Return [x, y] of the center of cell containing provided text 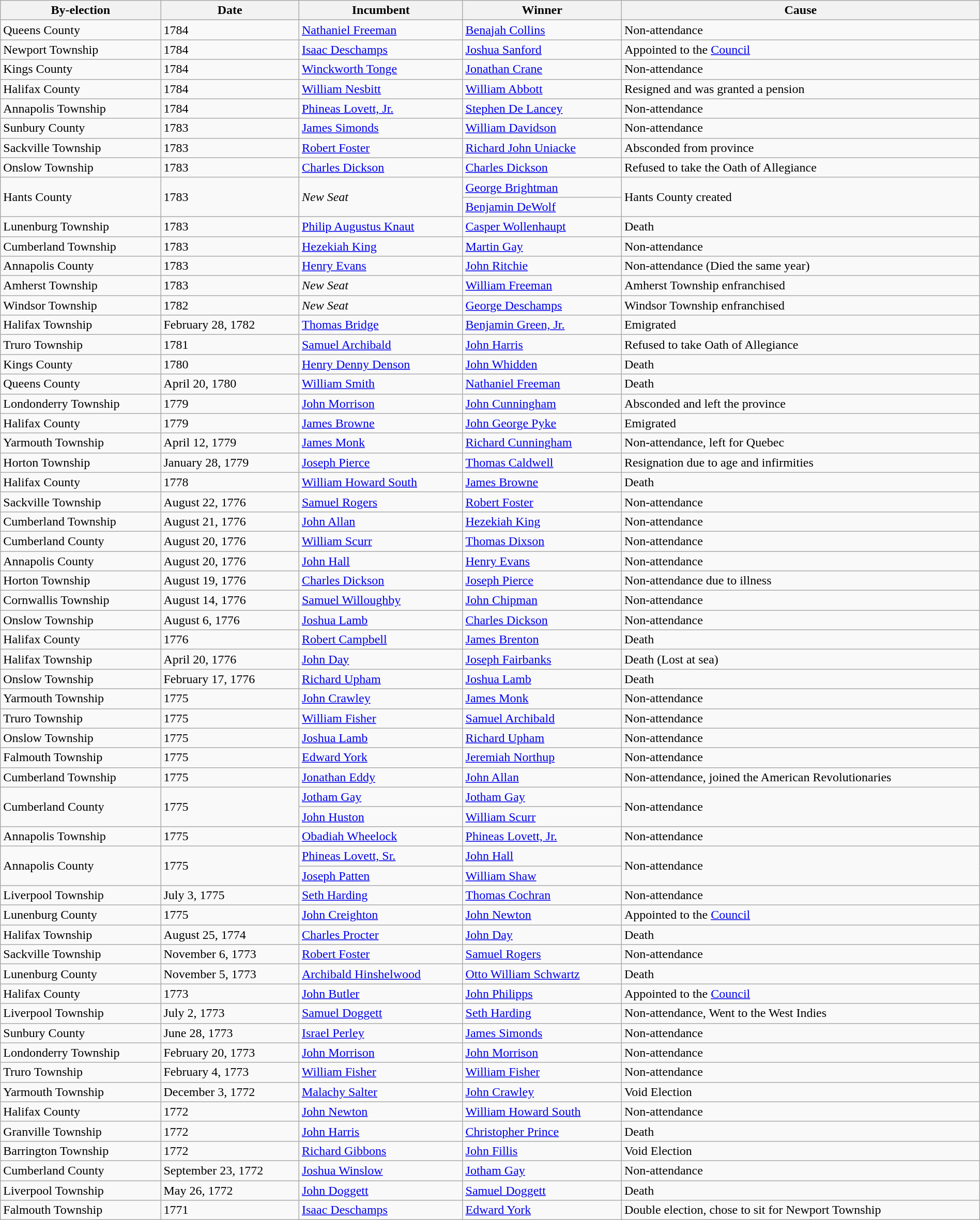
Phineas Lovett, Sr. [380, 856]
Resignation due to age and infirmities [800, 462]
Non-attendance, left for Quebec [800, 443]
April 20, 1780 [229, 384]
Cause [800, 10]
George Deschamps [542, 305]
Richard Cunningham [542, 443]
June 28, 1773 [229, 1033]
1776 [229, 640]
Christopher Prince [542, 1131]
Benjamin DeWolf [542, 207]
April 20, 1776 [229, 659]
Double election, chose to sit for Newport Township [800, 1210]
Thomas Bridge [380, 325]
William Nesbitt [380, 89]
Joseph Patten [380, 876]
February 20, 1773 [229, 1053]
Jonathan Crane [542, 69]
Benjamin Green, Jr. [542, 325]
Non-attendance, Went to the West Indies [800, 1013]
Benajah Collins [542, 30]
John Cunningham [542, 404]
Richard Gibbons [380, 1151]
John Philipps [542, 994]
1781 [229, 345]
Archibald Hinshelwood [380, 974]
April 12, 1779 [229, 443]
Absconded from province [800, 148]
August 21, 1776 [229, 521]
Thomas Cochran [542, 895]
Jeremiah Northup [542, 758]
May 26, 1772 [229, 1190]
1778 [229, 482]
William Freeman [542, 286]
September 23, 1772 [229, 1170]
Winckworth Tonge [380, 69]
Hants County [81, 197]
Philip Augustus Knaut [380, 226]
November 6, 1773 [229, 954]
Hants County created [800, 197]
1771 [229, 1210]
Absconded and left the province [800, 404]
Cornwallis Township [81, 600]
Non-attendance, joined the American Revolutionaries [800, 777]
Martin Gay [542, 246]
Israel Perley [380, 1033]
November 5, 1773 [229, 974]
Henry Denny Denson [380, 364]
Casper Wollenhaupt [542, 226]
Non-attendance due to illness [800, 581]
William Davidson [542, 128]
Richard John Uniacke [542, 148]
Thomas Caldwell [542, 462]
William Abbott [542, 89]
Windsor Township enfranchised [800, 305]
John Whidden [542, 364]
Thomas Dixson [542, 541]
James Brenton [542, 640]
February 17, 1776 [229, 679]
Jonathan Eddy [380, 777]
Samuel Willoughby [380, 600]
1780 [229, 364]
August 14, 1776 [229, 600]
July 2, 1773 [229, 1013]
John Huston [380, 816]
Robert Campbell [380, 640]
Otto William Schwartz [542, 974]
Incumbent [380, 10]
Refused to take Oath of Allegiance [800, 345]
Charles Procter [380, 935]
Refused to take the Oath of Allegiance [800, 167]
January 28, 1779 [229, 462]
Stephen De Lancey [542, 109]
John Butler [380, 994]
1782 [229, 305]
February 28, 1782 [229, 325]
Malachy Salter [380, 1092]
August 25, 1774 [229, 935]
Joshua Sanford [542, 50]
George Brightman [542, 187]
Obadiah Wheelock [380, 836]
Lunenburg Township [81, 226]
Newport Township [81, 50]
Amherst Township enfranchised [800, 286]
John Creighton [380, 915]
August 19, 1776 [229, 581]
July 3, 1775 [229, 895]
Resigned and was granted a pension [800, 89]
John Chipman [542, 600]
Barrington Township [81, 1151]
February 4, 1773 [229, 1072]
August 6, 1776 [229, 620]
John Doggett [380, 1190]
Joseph Fairbanks [542, 659]
William Shaw [542, 876]
Granville Township [81, 1131]
Joshua Winslow [380, 1170]
By-election [81, 10]
Death (Lost at sea) [800, 659]
Windsor Township [81, 305]
John George Pyke [542, 423]
December 3, 1772 [229, 1092]
Amherst Township [81, 286]
August 22, 1776 [229, 502]
John Fillis [542, 1151]
Winner [542, 10]
William Smith [380, 384]
Date [229, 10]
Non-attendance (Died the same year) [800, 266]
John Ritchie [542, 266]
1773 [229, 994]
